Provide the [x, y] coordinate of the cell's center where the given text is located.  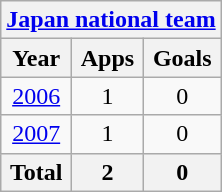
Goals [182, 58]
Japan national team [111, 20]
2 [108, 172]
2007 [36, 134]
Year [36, 58]
Total [36, 172]
Apps [108, 58]
2006 [36, 96]
